Scan for the cell matching the given text and deliver its (X, Y) coordinate at center. 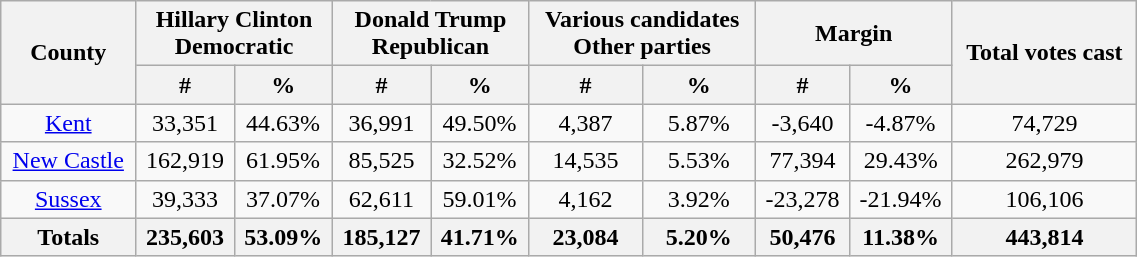
77,394 (802, 161)
23,084 (586, 237)
53.09% (283, 237)
Margin (853, 34)
-21.94% (900, 199)
39,333 (185, 199)
32.52% (479, 161)
11.38% (900, 237)
50,476 (802, 237)
29.43% (900, 161)
5.20% (698, 237)
New Castle (68, 161)
37.07% (283, 199)
Totals (68, 237)
-3,640 (802, 123)
5.53% (698, 161)
61.95% (283, 161)
36,991 (381, 123)
106,106 (1044, 199)
Sussex (68, 199)
Various candidatesOther parties (642, 34)
443,814 (1044, 237)
Donald TrumpRepublican (430, 34)
185,127 (381, 237)
5.87% (698, 123)
-23,278 (802, 199)
44.63% (283, 123)
62,611 (381, 199)
4,162 (586, 199)
59.01% (479, 199)
85,525 (381, 161)
Total votes cast (1044, 52)
County (68, 52)
41.71% (479, 237)
3.92% (698, 199)
49.50% (479, 123)
Kent (68, 123)
Hillary ClintonDemocratic (234, 34)
162,919 (185, 161)
262,979 (1044, 161)
74,729 (1044, 123)
-4.87% (900, 123)
235,603 (185, 237)
14,535 (586, 161)
4,387 (586, 123)
33,351 (185, 123)
